Search for the cell housing the specified text and yield its (x, y) center coordinate. 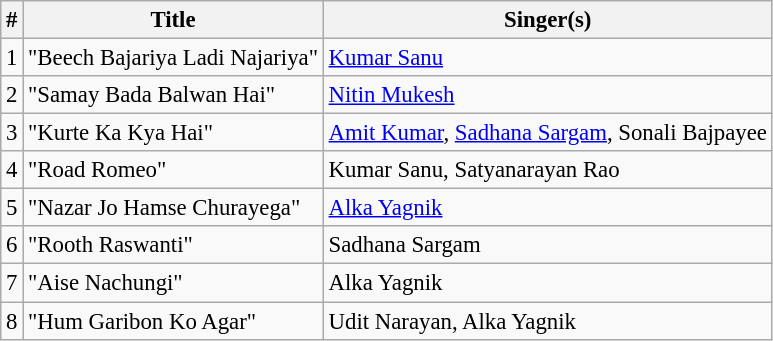
Kumar Sanu (548, 58)
Singer(s) (548, 20)
2 (12, 95)
6 (12, 245)
"Kurte Ka Kya Hai" (174, 133)
"Beech Bajariya Ladi Najariya" (174, 58)
Udit Narayan, Alka Yagnik (548, 321)
"Samay Bada Balwan Hai" (174, 95)
1 (12, 58)
# (12, 20)
3 (12, 133)
Title (174, 20)
"Nazar Jo Hamse Churayega" (174, 208)
Kumar Sanu, Satyanarayan Rao (548, 170)
Nitin Mukesh (548, 95)
"Aise Nachungi" (174, 283)
"Hum Garibon Ko Agar" (174, 321)
"Road Romeo" (174, 170)
"Rooth Raswanti" (174, 245)
7 (12, 283)
4 (12, 170)
Sadhana Sargam (548, 245)
Amit Kumar, Sadhana Sargam, Sonali Bajpayee (548, 133)
8 (12, 321)
5 (12, 208)
